Extract the [X, Y] coordinate from the center of the cell holding the provided text.  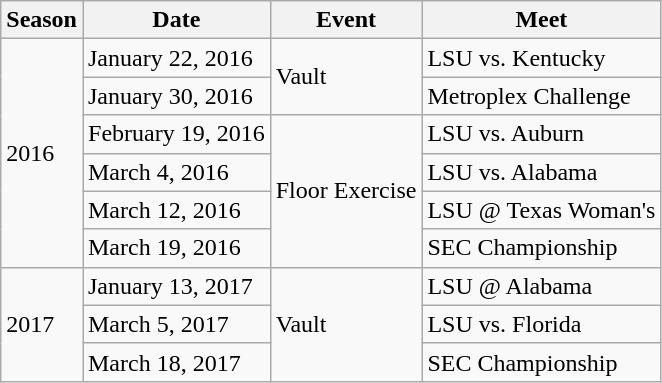
LSU @ Texas Woman's [542, 210]
Meet [542, 20]
2017 [42, 324]
Floor Exercise [346, 191]
LSU vs. Alabama [542, 172]
2016 [42, 153]
January 30, 2016 [176, 96]
LSU @ Alabama [542, 286]
March 19, 2016 [176, 248]
March 18, 2017 [176, 362]
January 22, 2016 [176, 58]
Date [176, 20]
Metroplex Challenge [542, 96]
March 4, 2016 [176, 172]
LSU vs. Florida [542, 324]
March 5, 2017 [176, 324]
LSU vs. Auburn [542, 134]
Season [42, 20]
March 12, 2016 [176, 210]
January 13, 2017 [176, 286]
Event [346, 20]
LSU vs. Kentucky [542, 58]
February 19, 2016 [176, 134]
